Locate the cell with the specified text and output its [x, y] center coordinate. 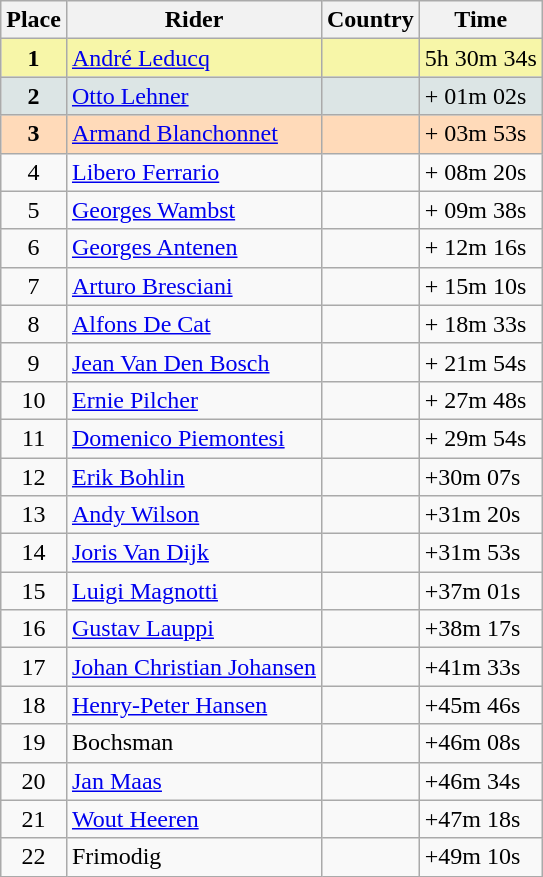
Armand Blanchonnet [194, 134]
Otto Lehner [194, 96]
+ 09m 38s [480, 210]
Joris Van Dijk [194, 553]
+30m 07s [480, 477]
Place [34, 20]
+ 21m 54s [480, 362]
+31m 20s [480, 515]
12 [34, 477]
+ 08m 20s [480, 172]
Wout Heeren [194, 819]
+ 29m 54s [480, 438]
17 [34, 667]
Time [480, 20]
5 [34, 210]
Gustav Lauppi [194, 629]
4 [34, 172]
13 [34, 515]
20 [34, 781]
22 [34, 857]
+45m 46s [480, 705]
+46m 34s [480, 781]
10 [34, 400]
André Leducq [194, 58]
2 [34, 96]
+49m 10s [480, 857]
6 [34, 248]
1 [34, 58]
Frimodig [194, 857]
+47m 18s [480, 819]
+ 01m 02s [480, 96]
7 [34, 286]
Libero Ferrario [194, 172]
+37m 01s [480, 591]
18 [34, 705]
11 [34, 438]
+38m 17s [480, 629]
16 [34, 629]
15 [34, 591]
8 [34, 324]
+31m 53s [480, 553]
Country [370, 20]
Jean Van Den Bosch [194, 362]
+41m 33s [480, 667]
Luigi Magnotti [194, 591]
Bochsman [194, 743]
Ernie Pilcher [194, 400]
+46m 08s [480, 743]
5h 30m 34s [480, 58]
Andy Wilson [194, 515]
Henry-Peter Hansen [194, 705]
+ 15m 10s [480, 286]
3 [34, 134]
19 [34, 743]
+ 18m 33s [480, 324]
+ 27m 48s [480, 400]
+ 12m 16s [480, 248]
Arturo Bresciani [194, 286]
Alfons De Cat [194, 324]
Johan Christian Johansen [194, 667]
Jan Maas [194, 781]
14 [34, 553]
Georges Antenen [194, 248]
Erik Bohlin [194, 477]
+ 03m 53s [480, 134]
Rider [194, 20]
21 [34, 819]
Domenico Piemontesi [194, 438]
9 [34, 362]
Georges Wambst [194, 210]
